Capture the cell that displays the provided text and extract its (X, Y) central coordinate. 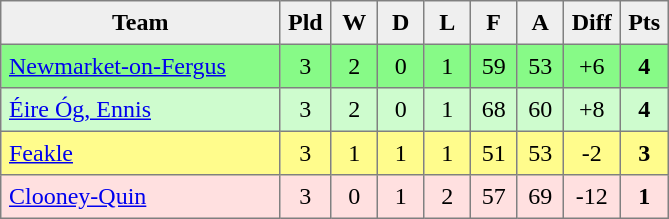
A (540, 23)
W (354, 23)
Newmarket-on-Fergus (140, 66)
Team (140, 23)
57 (493, 197)
59 (493, 66)
Diff (591, 23)
L (447, 23)
60 (540, 110)
-2 (591, 153)
Clooney-Quin (140, 197)
68 (493, 110)
Pld (306, 23)
F (493, 23)
69 (540, 197)
-12 (591, 197)
51 (493, 153)
+8 (591, 110)
Pts (644, 23)
Éire Óg, Ennis (140, 110)
D (400, 23)
Feakle (140, 153)
+6 (591, 66)
